Pinpoint the cell where the given text exists, returning its (x, y) midpoint coordinate. 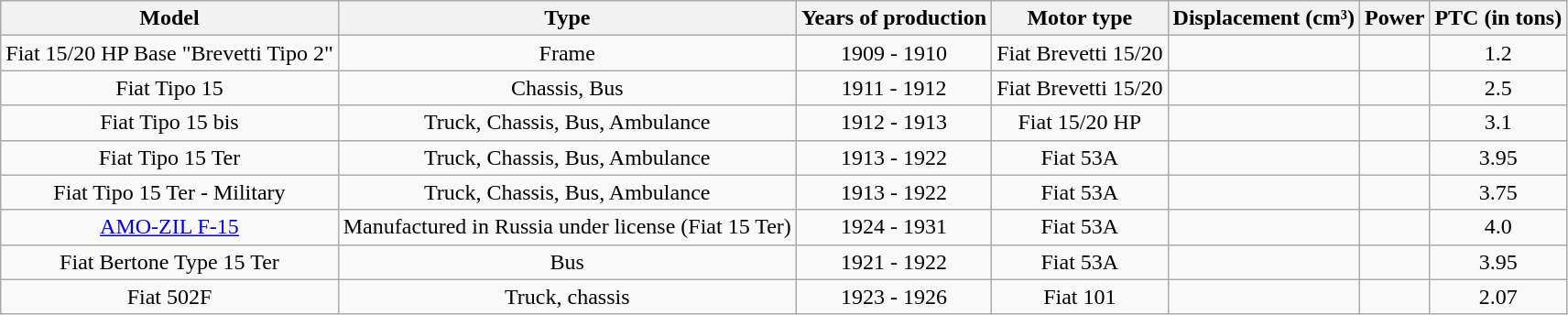
Motor type (1080, 18)
3.1 (1498, 123)
Fiat 15/20 HP Base "Brevetti Tipo 2" (169, 53)
1909 - 1910 (894, 53)
4.0 (1498, 227)
2.07 (1498, 297)
2.5 (1498, 88)
Frame (567, 53)
Fiat Bertone Type 15 Ter (169, 262)
1912 - 1913 (894, 123)
Model (169, 18)
Fiat 502F (169, 297)
Years of production (894, 18)
AMO-ZIL F-15 (169, 227)
Fiat Tipo 15 (169, 88)
Truck, chassis (567, 297)
Displacement (cm³) (1264, 18)
1921 - 1922 (894, 262)
1924 - 1931 (894, 227)
3.75 (1498, 192)
Bus (567, 262)
Manufactured in Russia under license (Fiat 15 Ter) (567, 227)
1911 - 1912 (894, 88)
Fiat Tipo 15 Ter (169, 157)
Fiat Tipo 15 bis (169, 123)
Fiat 101 (1080, 297)
Chassis, Bus (567, 88)
1923 - 1926 (894, 297)
PTC (in tons) (1498, 18)
Fiat Tipo 15 Ter - Military (169, 192)
Power (1395, 18)
Fiat 15/20 HP (1080, 123)
Type (567, 18)
1.2 (1498, 53)
